Find where the given text appears and provide that cell's center as [X, Y] coordinate. 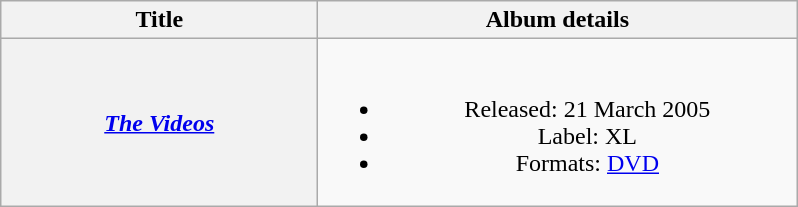
The Videos [160, 122]
Album details [558, 20]
Released: 21 March 2005Label: XLFormats: DVD [558, 122]
Title [160, 20]
